Return the [x, y] coordinate for the center point of the cell that contains the specified text.  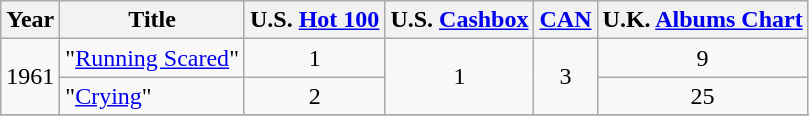
Year [30, 20]
3 [566, 77]
9 [702, 58]
1961 [30, 77]
U.S. Cashbox [460, 20]
"Crying" [152, 96]
"Running Scared" [152, 58]
U.K. Albums Chart [702, 20]
25 [702, 96]
Title [152, 20]
U.S. Hot 100 [314, 20]
CAN [566, 20]
2 [314, 96]
